Search for the cell housing the specified text and yield its (x, y) center coordinate. 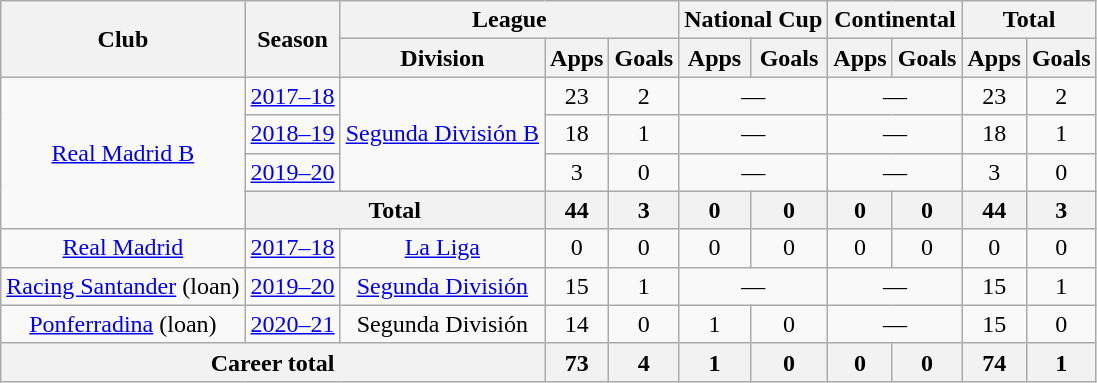
2020–21 (292, 324)
2018–19 (292, 134)
74 (994, 362)
Season (292, 39)
Continental (895, 20)
Racing Santander (loan) (123, 286)
Club (123, 39)
League (510, 20)
La Liga (442, 248)
14 (577, 324)
National Cup (754, 20)
Real Madrid B (123, 153)
Segunda División B (442, 134)
Real Madrid (123, 248)
Ponferradina (loan) (123, 324)
Career total (273, 362)
73 (577, 362)
4 (644, 362)
Division (442, 58)
